Capture the cell that displays the provided text and extract its (X, Y) central coordinate. 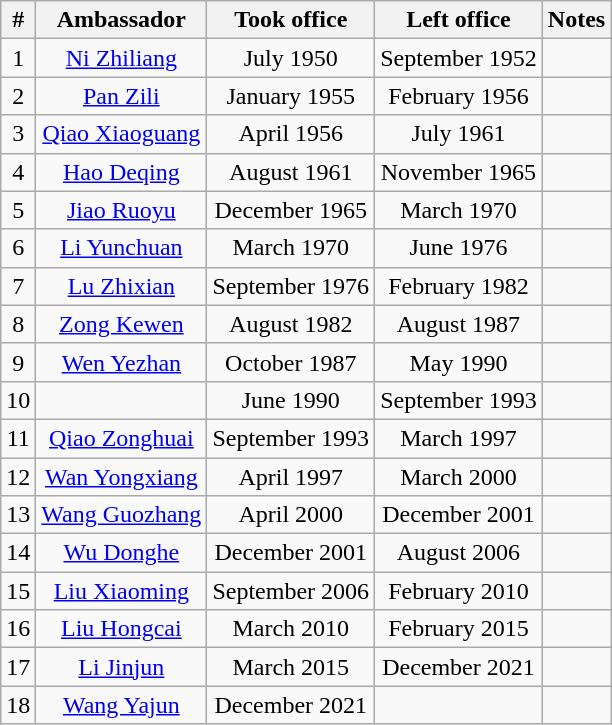
6 (18, 248)
8 (18, 324)
3 (18, 134)
Ni Zhiliang (122, 58)
# (18, 20)
December 1965 (291, 210)
Notes (576, 20)
August 1982 (291, 324)
9 (18, 362)
November 1965 (459, 172)
15 (18, 591)
Wang Guozhang (122, 515)
13 (18, 515)
March 1997 (459, 438)
12 (18, 477)
Wen Yezhan (122, 362)
Wang Yajun (122, 705)
June 1976 (459, 248)
September 1976 (291, 286)
1 (18, 58)
May 1990 (459, 362)
Wu Donghe (122, 553)
Ambassador (122, 20)
Wan Yongxiang (122, 477)
16 (18, 629)
August 1961 (291, 172)
Pan Zili (122, 96)
February 1956 (459, 96)
September 1952 (459, 58)
Hao Deqing (122, 172)
July 1950 (291, 58)
Jiao Ruoyu (122, 210)
August 1987 (459, 324)
Zong Kewen (122, 324)
7 (18, 286)
18 (18, 705)
February 1982 (459, 286)
Liu Hongcai (122, 629)
January 1955 (291, 96)
April 1997 (291, 477)
2 (18, 96)
Qiao Zonghuai (122, 438)
Took office (291, 20)
April 2000 (291, 515)
Qiao Xiaoguang (122, 134)
July 1961 (459, 134)
Lu Zhixian (122, 286)
August 2006 (459, 553)
10 (18, 400)
March 2010 (291, 629)
4 (18, 172)
11 (18, 438)
Left office (459, 20)
June 1990 (291, 400)
February 2015 (459, 629)
April 1956 (291, 134)
5 (18, 210)
October 1987 (291, 362)
17 (18, 667)
Li Jinjun (122, 667)
Li Yunchuan (122, 248)
March 2015 (291, 667)
September 2006 (291, 591)
14 (18, 553)
Liu Xiaoming (122, 591)
March 2000 (459, 477)
February 2010 (459, 591)
